Determine the [x, y] coordinate at the center of the cell enclosing the given text.  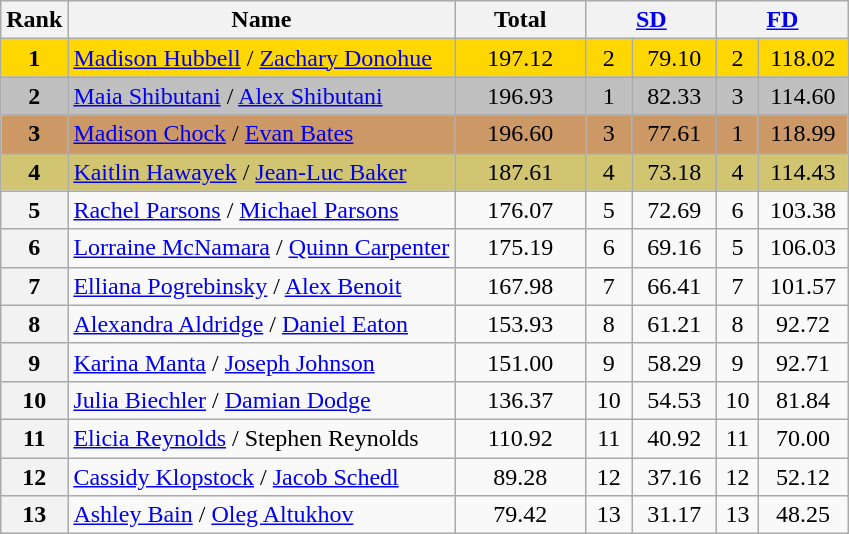
153.93 [520, 324]
61.21 [674, 324]
72.69 [674, 210]
196.93 [520, 96]
Madison Chock / Evan Bates [262, 134]
110.92 [520, 438]
54.53 [674, 400]
Ashley Bain / Oleg Altukhov [262, 515]
79.10 [674, 58]
69.16 [674, 248]
101.57 [803, 286]
Karina Manta / Joseph Johnson [262, 362]
151.00 [520, 362]
89.28 [520, 477]
82.33 [674, 96]
Rachel Parsons / Michael Parsons [262, 210]
176.07 [520, 210]
Name [262, 20]
Maia Shibutani / Alex Shibutani [262, 96]
Julia Biechler / Damian Dodge [262, 400]
196.60 [520, 134]
92.72 [803, 324]
106.03 [803, 248]
SD [652, 20]
136.37 [520, 400]
118.02 [803, 58]
114.43 [803, 172]
66.41 [674, 286]
31.17 [674, 515]
Alexandra Aldridge / Daniel Eaton [262, 324]
77.61 [674, 134]
Cassidy Klopstock / Jacob Schedl [262, 477]
114.60 [803, 96]
81.84 [803, 400]
Elliana Pogrebinsky / Alex Benoit [262, 286]
187.61 [520, 172]
Rank [34, 20]
92.71 [803, 362]
103.38 [803, 210]
58.29 [674, 362]
175.19 [520, 248]
Kaitlin Hawayek / Jean-Luc Baker [262, 172]
FD [782, 20]
197.12 [520, 58]
70.00 [803, 438]
Madison Hubbell / Zachary Donohue [262, 58]
167.98 [520, 286]
Total [520, 20]
52.12 [803, 477]
40.92 [674, 438]
48.25 [803, 515]
37.16 [674, 477]
73.18 [674, 172]
Lorraine McNamara / Quinn Carpenter [262, 248]
Elicia Reynolds / Stephen Reynolds [262, 438]
79.42 [520, 515]
118.99 [803, 134]
